Return the (x, y) coordinate for the center point of the cell that contains the specified text.  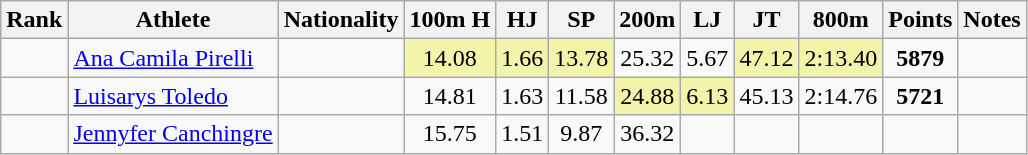
Jennyfer Canchingre (173, 134)
JT (766, 20)
800m (841, 20)
LJ (708, 20)
45.13 (766, 96)
6.13 (708, 96)
2:13.40 (841, 58)
Ana Camila Pirelli (173, 58)
1.66 (522, 58)
5721 (920, 96)
100m H (450, 20)
13.78 (582, 58)
Rank (34, 20)
Athlete (173, 20)
Points (920, 20)
47.12 (766, 58)
36.32 (648, 134)
1.63 (522, 96)
14.08 (450, 58)
Notes (992, 20)
14.81 (450, 96)
Nationality (341, 20)
1.51 (522, 134)
200m (648, 20)
2:14.76 (841, 96)
15.75 (450, 134)
SP (582, 20)
5879 (920, 58)
11.58 (582, 96)
Luisarys Toledo (173, 96)
HJ (522, 20)
9.87 (582, 134)
25.32 (648, 58)
24.88 (648, 96)
5.67 (708, 58)
